Capture the cell that displays the provided text and extract its (X, Y) central coordinate. 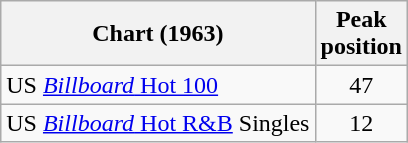
US Billboard Hot 100 (158, 85)
US Billboard Hot R&B Singles (158, 123)
Peakposition (361, 34)
Chart (1963) (158, 34)
12 (361, 123)
47 (361, 85)
